Provide the [X, Y] coordinate of the cell's center where the given text is located.  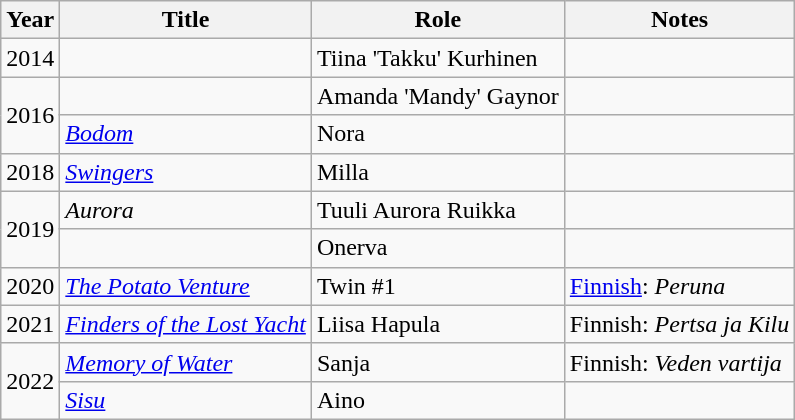
Notes [679, 20]
Finnish: Veden vartija [679, 362]
Bodom [186, 134]
Aurora [186, 210]
2018 [30, 172]
Aino [438, 400]
2014 [30, 58]
Memory of Water [186, 362]
2021 [30, 324]
Tuuli Aurora Ruikka [438, 210]
Twin #1 [438, 286]
Year [30, 20]
2020 [30, 286]
Amanda 'Mandy' Gaynor [438, 96]
Milla [438, 172]
Finnish: Peruna [679, 286]
Nora [438, 134]
Tiina 'Takku' Kurhinen [438, 58]
2022 [30, 381]
Sisu [186, 400]
Sanja [438, 362]
Swingers [186, 172]
The Potato Venture [186, 286]
Finnish: Pertsa ja Kilu [679, 324]
Onerva [438, 248]
Role [438, 20]
2016 [30, 115]
2019 [30, 229]
Liisa Hapula [438, 324]
Title [186, 20]
Finders of the Lost Yacht [186, 324]
